Capture the cell that displays the provided text and extract its [X, Y] central coordinate. 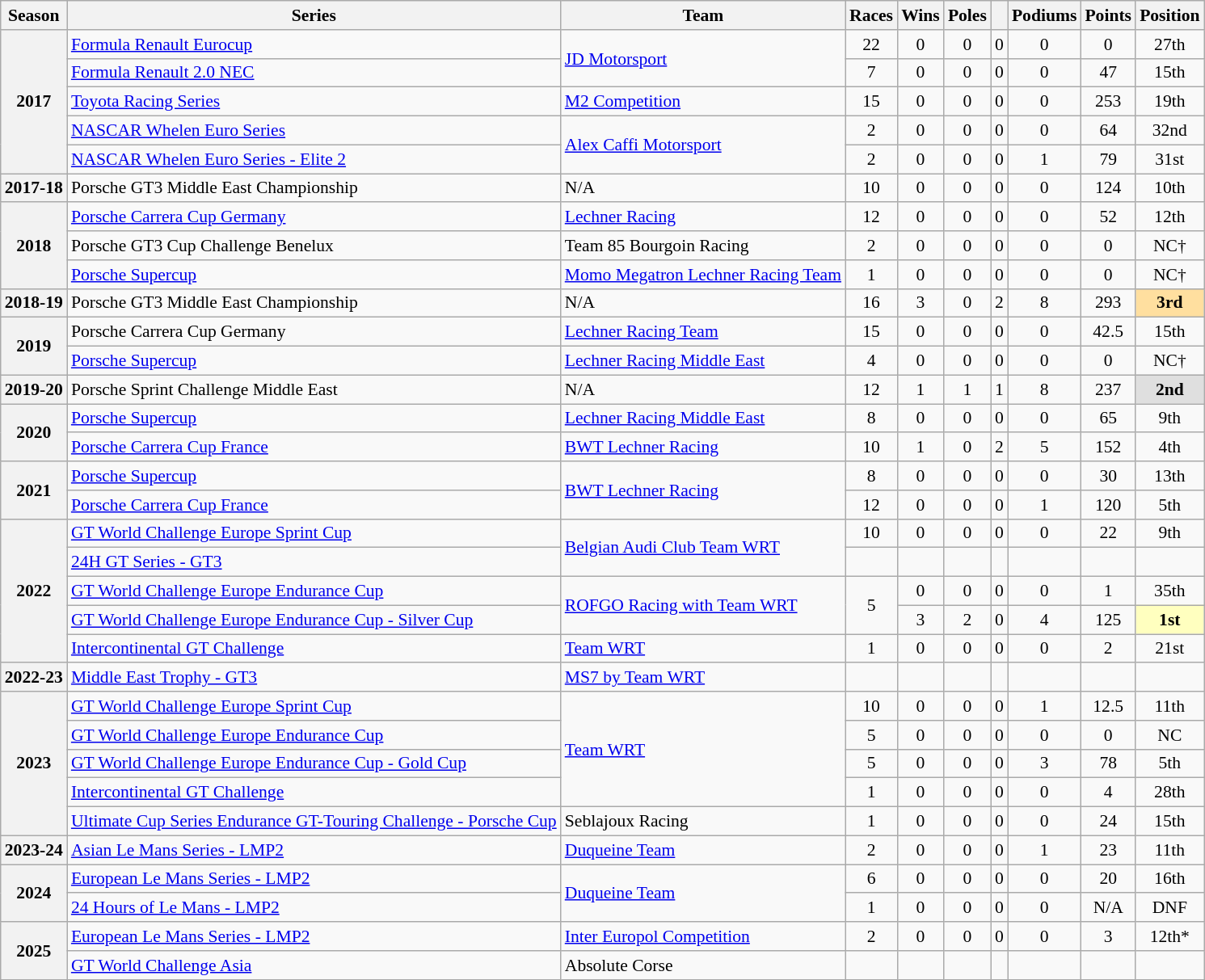
GT World Challenge Europe Endurance Cup - Silver Cup [314, 620]
16 [871, 303]
2nd [1169, 389]
Lechner Racing Team [703, 332]
64 [1108, 131]
31st [1169, 159]
DNF [1169, 908]
20 [1108, 879]
2018 [34, 246]
293 [1108, 303]
Races [871, 15]
2020 [34, 433]
Asian Le Mans Series - LMP2 [314, 850]
2022 [34, 591]
1st [1169, 620]
NASCAR Whelen Euro Series - Elite 2 [314, 159]
Lechner Racing [703, 217]
2019 [34, 346]
52 [1108, 217]
Position [1169, 15]
2019-20 [34, 389]
253 [1108, 102]
Season [34, 15]
Seblajoux Racing [703, 822]
28th [1169, 793]
2022-23 [34, 678]
Points [1108, 15]
Wins [921, 15]
152 [1108, 448]
2025 [34, 950]
124 [1108, 188]
12th* [1169, 936]
19th [1169, 102]
Inter Europol Competition [703, 936]
3rd [1169, 303]
2018-19 [34, 303]
27th [1169, 44]
13th [1169, 476]
Middle East Trophy - GT3 [314, 678]
16th [1169, 879]
Porsche GT3 Cup Challenge Benelux [314, 246]
30 [1108, 476]
10th [1169, 188]
Team [703, 15]
24H GT Series - GT3 [314, 562]
JD Motorsport [703, 58]
120 [1108, 505]
2017 [34, 102]
Ultimate Cup Series Endurance GT-Touring Challenge - Porsche Cup [314, 822]
Formula Renault Eurocup [314, 44]
NC [1169, 735]
Podiums [1044, 15]
Toyota Racing Series [314, 102]
24 [1108, 822]
Belgian Audi Club Team WRT [703, 548]
78 [1108, 763]
M2 Competition [703, 102]
Team 85 Bourgoin Racing [703, 246]
237 [1108, 389]
2024 [34, 894]
Porsche Sprint Challenge Middle East [314, 389]
42.5 [1108, 332]
12th [1169, 217]
MS7 by Team WRT [703, 678]
NASCAR Whelen Euro Series [314, 131]
23 [1108, 850]
35th [1169, 591]
GT World Challenge Asia [314, 965]
2017-18 [34, 188]
2023 [34, 763]
7 [871, 73]
2021 [34, 490]
32nd [1169, 131]
79 [1108, 159]
2023-24 [34, 850]
Alex Caffi Motorsport [703, 145]
4th [1169, 448]
24 Hours of Le Mans - LMP2 [314, 908]
125 [1108, 620]
47 [1108, 73]
ROFGO Racing with Team WRT [703, 606]
Poles [967, 15]
6 [871, 879]
GT World Challenge Europe Endurance Cup - Gold Cup [314, 763]
12.5 [1108, 706]
65 [1108, 418]
Absolute Corse [703, 965]
Series [314, 15]
Formula Renault 2.0 NEC [314, 73]
Momo Megatron Lechner Racing Team [703, 275]
21st [1169, 649]
